Detect which cell encompasses the target text, then output its (x, y) center coordinate. 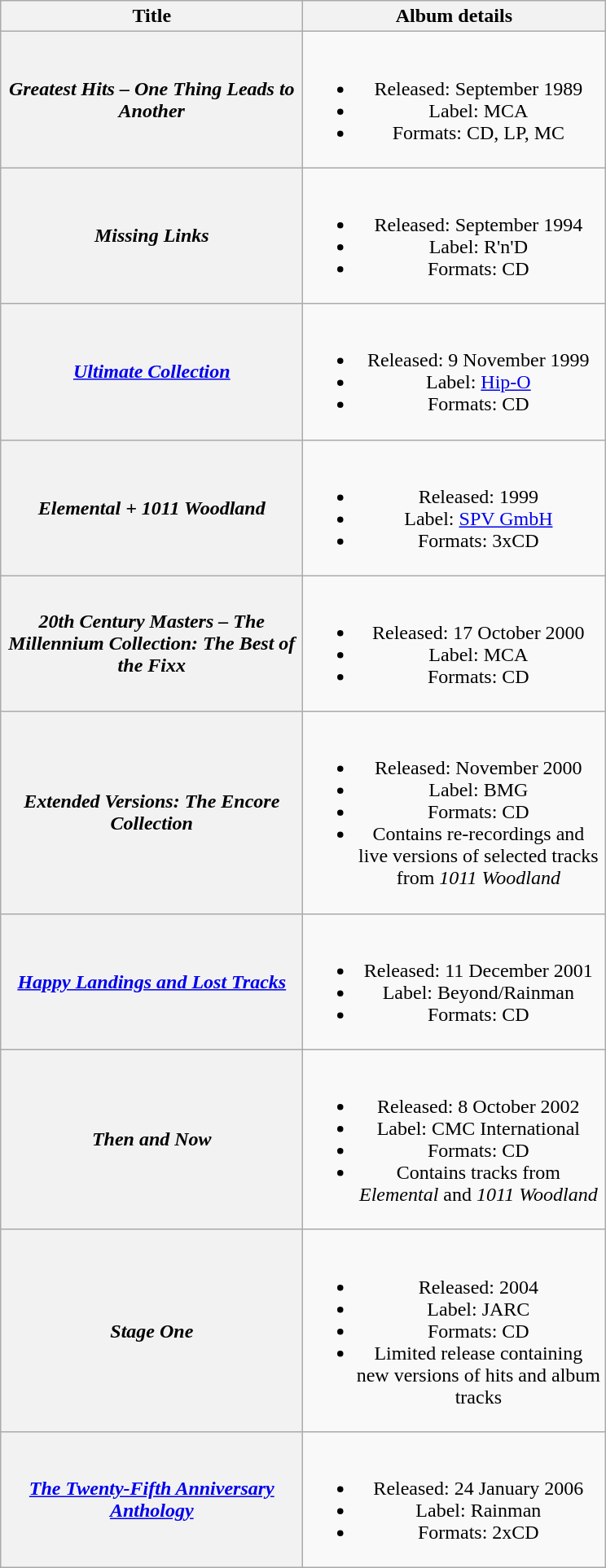
20th Century Masters – The Millennium Collection: The Best of the Fixx (151, 643)
The Twenty-Fifth Anniversary Anthology (151, 1500)
Stage One (151, 1330)
Released: 2004Label: JARCFormats: CDLimited release containing new versions of hits and album tracks (455, 1330)
Title (151, 16)
Released: November 2000Label: BMGFormats: CDContains re-recordings and live versions of selected tracks from 1011 Woodland (455, 812)
Released: 8 October 2002Label: CMC InternationalFormats: CDContains tracks from Elemental and 1011 Woodland (455, 1140)
Released: 9 November 1999Label: Hip-OFormats: CD (455, 371)
Released: September 1989Label: MCAFormats: CD, LP, MC (455, 99)
Then and Now (151, 1140)
Ultimate Collection (151, 371)
Missing Links (151, 236)
Released: 11 December 2001Label: Beyond/RainmanFormats: CD (455, 982)
Happy Landings and Lost Tracks (151, 982)
Extended Versions: The Encore Collection (151, 812)
Greatest Hits – One Thing Leads to Another (151, 99)
Released: September 1994Label: R'n'DFormats: CD (455, 236)
Released: 1999Label: SPV GmbHFormats: 3xCD (455, 508)
Elemental + 1011 Woodland (151, 508)
Album details (455, 16)
Released: 24 January 2006Label: RainmanFormats: 2xCD (455, 1500)
Released: 17 October 2000Label: MCAFormats: CD (455, 643)
